Output the [X, Y] coordinate of the center of the cell containing the given text.  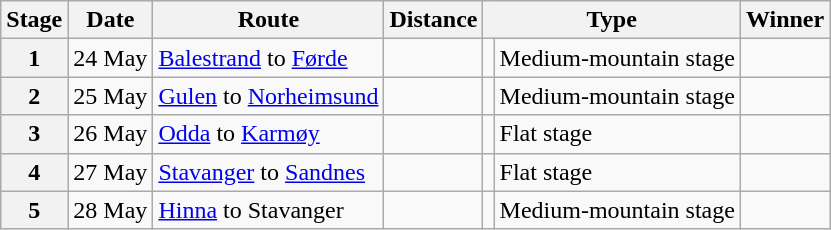
25 May [110, 96]
Distance [434, 20]
Winner [784, 20]
28 May [110, 210]
Stage [34, 20]
Type [612, 20]
Gulen to Norheimsund [268, 96]
24 May [110, 58]
Date [110, 20]
3 [34, 134]
Odda to Karmøy [268, 134]
Route [268, 20]
4 [34, 172]
5 [34, 210]
Balestrand to Førde [268, 58]
Stavanger to Sandnes [268, 172]
2 [34, 96]
26 May [110, 134]
1 [34, 58]
Hinna to Stavanger [268, 210]
27 May [110, 172]
